Scan for the cell matching the given text and deliver its [x, y] coordinate at center. 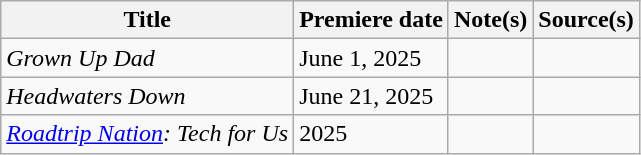
June 1, 2025 [372, 58]
Grown Up Dad [148, 58]
Source(s) [586, 20]
Headwaters Down [148, 96]
Roadtrip Nation: Tech for Us [148, 134]
Premiere date [372, 20]
June 21, 2025 [372, 96]
2025 [372, 134]
Title [148, 20]
Note(s) [490, 20]
